Scan for the cell matching the given text and deliver its [x, y] coordinate at center. 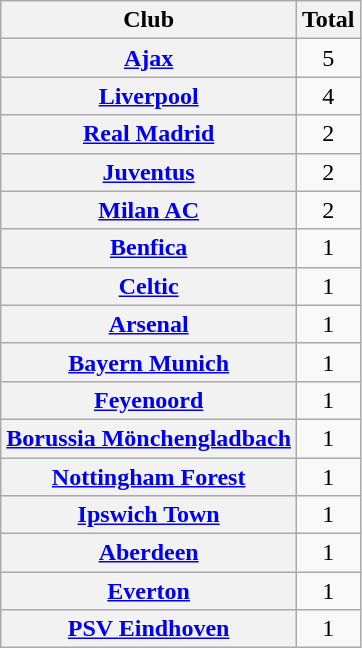
Ipswich Town [149, 515]
Juventus [149, 172]
Real Madrid [149, 134]
Ajax [149, 58]
Benfica [149, 248]
Arsenal [149, 324]
Club [149, 20]
Bayern Munich [149, 362]
Milan AC [149, 210]
Liverpool [149, 96]
Feyenoord [149, 400]
Everton [149, 591]
Nottingham Forest [149, 477]
Borussia Mönchengladbach [149, 438]
4 [329, 96]
Total [329, 20]
5 [329, 58]
PSV Eindhoven [149, 629]
Aberdeen [149, 553]
Celtic [149, 286]
